For the text-containing cell, return its midpoint in (X, Y) coordinate format. 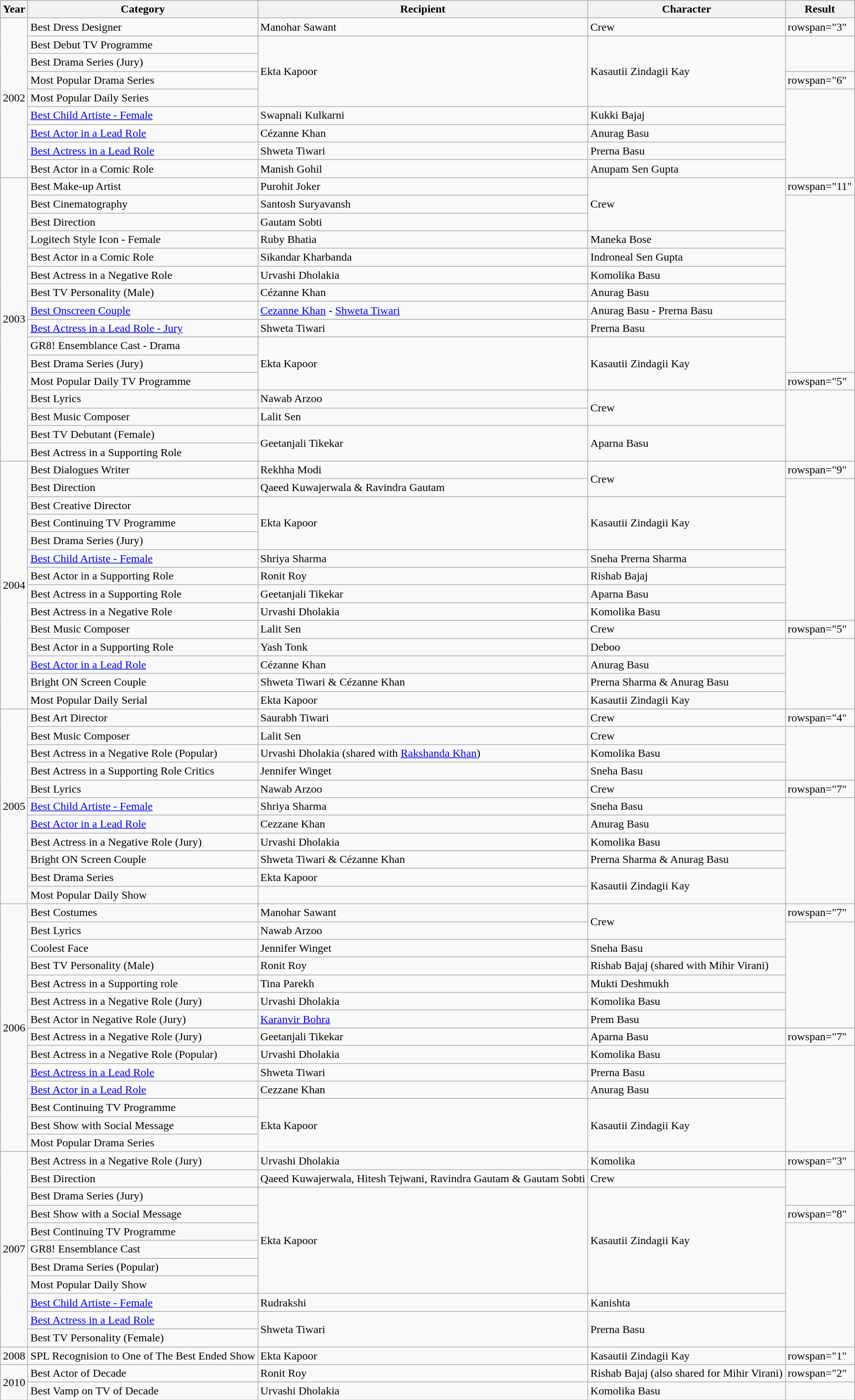
Best Cinematography (143, 204)
rowspan="9" (820, 470)
Best Costumes (143, 913)
Maneka Bose (686, 240)
Best Vamp on TV of Decade (143, 1391)
GR8! Ensemblance Cast (143, 1249)
Best Dialogues Writer (143, 470)
Rishab Bajaj (also shared for Mihir Virani) (686, 1373)
Urvashi Dholakia (shared with Rakshanda Khan) (423, 753)
Category (143, 9)
Qaeed Kuwajerwala, Hitesh Tejwani, Ravindra Gautam & Gautam Sobti (423, 1178)
Best Actress in a Lead Role - Jury (143, 328)
rowspan="8" (820, 1214)
Rishab Bajaj (686, 576)
Best Dress Designer (143, 27)
Gautam Sobti (423, 222)
Best Actress in a Supporting role (143, 983)
Deboo (686, 647)
Best Drama Series (Popular) (143, 1267)
Sikandar Kharbanda (423, 257)
Best Actor of Decade (143, 1373)
Recipient (423, 9)
Most Popular Daily Series (143, 98)
Santosh Suryavansh (423, 204)
Most Popular Daily TV Programme (143, 381)
2003 (14, 319)
Kanishta (686, 1302)
Karanvir Bohra (423, 1019)
Best Art Director (143, 718)
2010 (14, 1382)
2005 (14, 806)
Best TV Personality (Female) (143, 1338)
2002 (14, 98)
Logitech Style Icon - Female (143, 240)
Most Popular Daily Serial (143, 700)
Swapnali Kulkarni (423, 115)
rowspan="2" (820, 1373)
Yash Tonk (423, 647)
Best Actress in a Supporting Role Critics (143, 771)
rowspan="4" (820, 718)
rowspan="1" (820, 1356)
Mukti Deshmukh (686, 983)
Year (14, 9)
rowspan="6" (820, 80)
Qaeed Kuwajerwala & Ravindra Gautam (423, 487)
Rudrakshi (423, 1302)
Purohit Joker (423, 186)
Character (686, 9)
Best Show with Social Message (143, 1125)
SPL Recognision to One of The Best Ended Show (143, 1356)
Best Actor in Negative Role (Jury) (143, 1019)
Result (820, 9)
Ruby Bhatia (423, 240)
Best TV Debutant (Female) (143, 434)
Best Make-up Artist (143, 186)
Tina Parekh (423, 983)
Saurabh Tiwari (423, 718)
Indroneal Sen Gupta (686, 257)
Best Drama Series (143, 877)
Best Creative Director (143, 505)
Best Debut TV Programme (143, 45)
2004 (14, 585)
Rishab Bajaj (shared with Mihir Virani) (686, 966)
Prem Basu (686, 1019)
Cezanne Khan - Shweta Tiwari (423, 310)
Best Show with a Social Message (143, 1214)
2007 (14, 1249)
Sneha Prerna Sharma (686, 559)
Rekhha Modi (423, 470)
Best Onscreen Couple (143, 310)
2008 (14, 1356)
Coolest Face (143, 948)
Anupam Sen Gupta (686, 168)
rowspan="11" (820, 186)
GR8! Ensemblance Cast - Drama (143, 346)
2006 (14, 1028)
Kukki Bajaj (686, 115)
Komolika (686, 1161)
Manish Gohil (423, 168)
Anurag Basu - Prerna Basu (686, 310)
